Find where the given text appears and provide that cell's center as [x, y] coordinate. 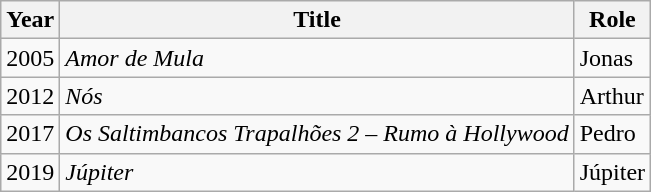
Pedro [612, 134]
Title [317, 20]
Year [30, 20]
2017 [30, 134]
Jonas [612, 58]
2019 [30, 172]
Os Saltimbancos Trapalhões 2 – Rumo à Hollywood [317, 134]
Amor de Mula [317, 58]
2005 [30, 58]
Nós [317, 96]
Arthur [612, 96]
2012 [30, 96]
Role [612, 20]
